Determine the (X, Y) coordinate at the center of the cell enclosing the given text.  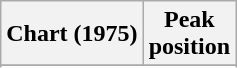
Peakposition (189, 34)
Chart (1975) (72, 34)
